Identify which cell holds the provided text, then report its (x, y) central coordinate. 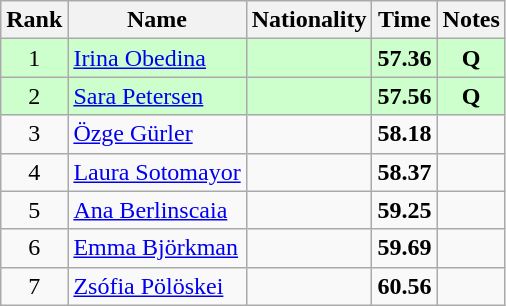
Özge Gürler (157, 134)
58.18 (404, 134)
Time (404, 20)
2 (34, 96)
58.37 (404, 172)
6 (34, 248)
Nationality (309, 20)
Ana Berlinscaia (157, 210)
60.56 (404, 286)
Sara Petersen (157, 96)
7 (34, 286)
Name (157, 20)
1 (34, 58)
59.69 (404, 248)
Irina Obedina (157, 58)
Notes (471, 20)
5 (34, 210)
59.25 (404, 210)
Zsófia Pölöskei (157, 286)
Laura Sotomayor (157, 172)
Emma Björkman (157, 248)
57.36 (404, 58)
57.56 (404, 96)
4 (34, 172)
3 (34, 134)
Rank (34, 20)
